Extract the [x, y] coordinate from the center of the cell holding the provided text.  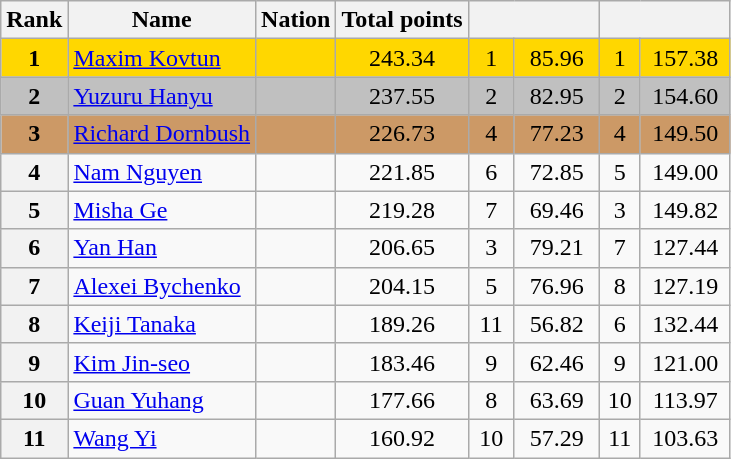
132.44 [685, 324]
219.28 [402, 210]
221.85 [402, 172]
Wang Yi [162, 438]
149.50 [685, 134]
204.15 [402, 286]
77.23 [556, 134]
160.92 [402, 438]
149.82 [685, 210]
Nation [296, 20]
113.97 [685, 400]
56.82 [556, 324]
79.21 [556, 248]
62.46 [556, 362]
Guan Yuhang [162, 400]
127.19 [685, 286]
121.00 [685, 362]
Yan Han [162, 248]
Nam Nguyen [162, 172]
Richard Dornbush [162, 134]
183.46 [402, 362]
206.65 [402, 248]
Name [162, 20]
157.38 [685, 58]
Total points [402, 20]
72.85 [556, 172]
127.44 [685, 248]
154.60 [685, 96]
237.55 [402, 96]
103.63 [685, 438]
Alexei Bychenko [162, 286]
Keiji Tanaka [162, 324]
Misha Ge [162, 210]
63.69 [556, 400]
Yuzuru Hanyu [162, 96]
85.96 [556, 58]
177.66 [402, 400]
82.95 [556, 96]
226.73 [402, 134]
149.00 [685, 172]
57.29 [556, 438]
Maxim Kovtun [162, 58]
76.96 [556, 286]
69.46 [556, 210]
243.34 [402, 58]
Kim Jin-seo [162, 362]
Rank [34, 20]
189.26 [402, 324]
